Identify which cell holds the provided text, then report its (x, y) central coordinate. 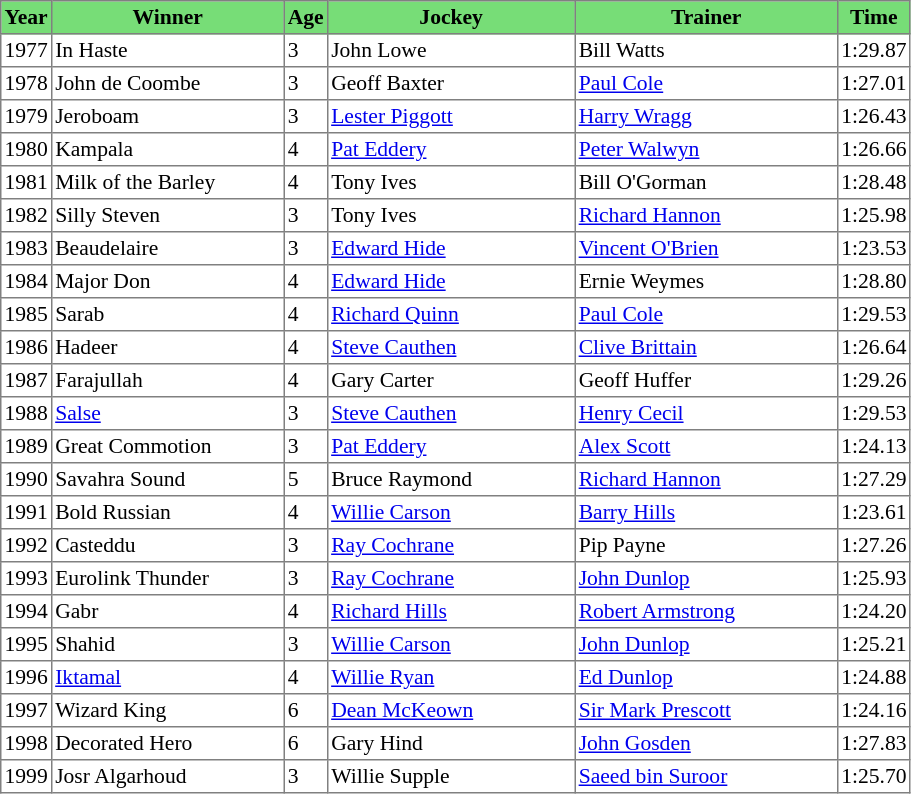
1:26.66 (874, 150)
1979 (26, 116)
Robert Armstrong (706, 612)
1996 (26, 678)
1:24.20 (874, 612)
1985 (26, 314)
Henry Cecil (706, 414)
1978 (26, 84)
Lester Piggott (451, 116)
1:27.01 (874, 84)
1:23.53 (874, 248)
Vincent O'Brien (706, 248)
Major Don (167, 282)
Shahid (167, 644)
Trainer (706, 18)
Jeroboam (167, 116)
Hadeer (167, 348)
1:28.80 (874, 282)
Ernie Weymes (706, 282)
Jockey (451, 18)
John Gosden (706, 744)
Year (26, 18)
Clive Brittain (706, 348)
1:25.70 (874, 776)
1994 (26, 612)
Peter Walwyn (706, 150)
Josr Algarhoud (167, 776)
Winner (167, 18)
5 (306, 480)
Great Commotion (167, 446)
Willie Supple (451, 776)
1:26.43 (874, 116)
Decorated Hero (167, 744)
Milk of the Barley (167, 182)
1998 (26, 744)
1:23.61 (874, 512)
Eurolink Thunder (167, 578)
1:27.83 (874, 744)
Richard Hills (451, 612)
John Lowe (451, 50)
Savahra Sound (167, 480)
Pip Payne (706, 546)
1987 (26, 380)
Kampala (167, 150)
1984 (26, 282)
1:24.88 (874, 678)
Gabr (167, 612)
Richard Quinn (451, 314)
1:27.26 (874, 546)
1992 (26, 546)
1991 (26, 512)
1986 (26, 348)
1:24.16 (874, 710)
1995 (26, 644)
1:27.29 (874, 480)
Ed Dunlop (706, 678)
1993 (26, 578)
Farajullah (167, 380)
Bill Watts (706, 50)
Bold Russian (167, 512)
1982 (26, 216)
Sarab (167, 314)
Time (874, 18)
Willie Ryan (451, 678)
Age (306, 18)
Wizard King (167, 710)
1:25.98 (874, 216)
Sir Mark Prescott (706, 710)
1:29.26 (874, 380)
1999 (26, 776)
Alex Scott (706, 446)
1:29.87 (874, 50)
Saeed bin Suroor (706, 776)
Gary Hind (451, 744)
1:24.13 (874, 446)
1988 (26, 414)
In Haste (167, 50)
1:26.64 (874, 348)
1:25.93 (874, 578)
Barry Hills (706, 512)
1989 (26, 446)
Harry Wragg (706, 116)
Casteddu (167, 546)
1:28.48 (874, 182)
John de Coombe (167, 84)
1997 (26, 710)
Bruce Raymond (451, 480)
1981 (26, 182)
Geoff Huffer (706, 380)
1990 (26, 480)
Iktamal (167, 678)
Silly Steven (167, 216)
1983 (26, 248)
1:25.21 (874, 644)
Dean McKeown (451, 710)
1977 (26, 50)
Bill O'Gorman (706, 182)
Beaudelaire (167, 248)
Geoff Baxter (451, 84)
Salse (167, 414)
1980 (26, 150)
Gary Carter (451, 380)
